From the cell containing the given text, extract its center point as [X, Y] coordinate. 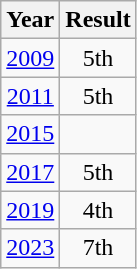
4th [98, 210]
7th [98, 248]
Year [30, 20]
2011 [30, 96]
2017 [30, 172]
Result [98, 20]
2015 [30, 134]
2023 [30, 248]
2009 [30, 58]
2019 [30, 210]
